For the text-containing cell, return its midpoint in (x, y) coordinate format. 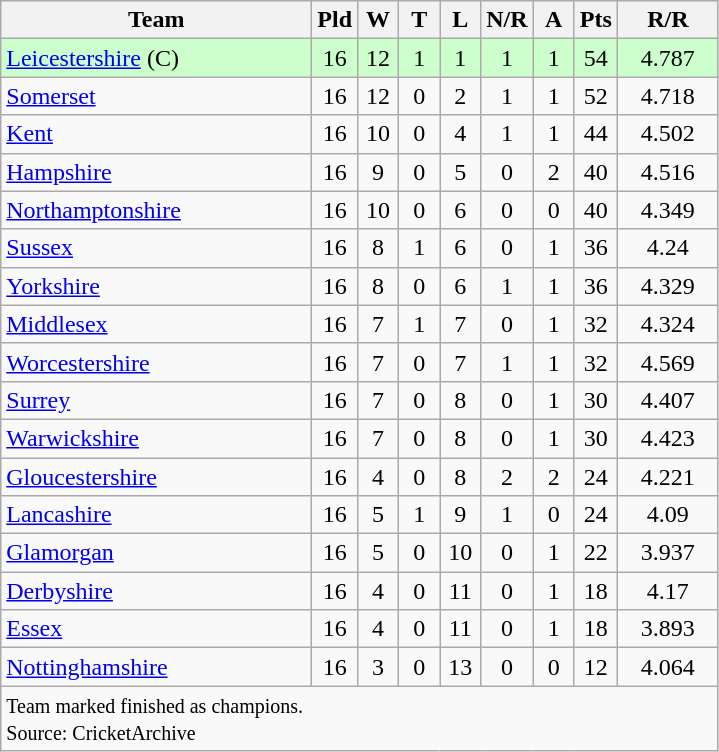
13 (460, 667)
4.349 (668, 210)
4.324 (668, 324)
Yorkshire (156, 286)
4.064 (668, 667)
4.329 (668, 286)
Lancashire (156, 515)
Essex (156, 629)
Nottinghamshire (156, 667)
3.937 (668, 553)
Surrey (156, 400)
4.09 (668, 515)
T (420, 20)
Team (156, 20)
Derbyshire (156, 591)
Team marked finished as champions.Source: CricketArchive (360, 718)
Northamptonshire (156, 210)
Leicestershire (C) (156, 58)
52 (596, 96)
4.423 (668, 438)
A (554, 20)
3.893 (668, 629)
54 (596, 58)
4.787 (668, 58)
4.569 (668, 362)
Pts (596, 20)
W (378, 20)
Kent (156, 134)
N/R (507, 20)
22 (596, 553)
Gloucestershire (156, 477)
4.17 (668, 591)
4.502 (668, 134)
Pld (335, 20)
44 (596, 134)
Warwickshire (156, 438)
4.221 (668, 477)
4.24 (668, 248)
Somerset (156, 96)
Glamorgan (156, 553)
3 (378, 667)
Middlesex (156, 324)
4.718 (668, 96)
4.516 (668, 172)
L (460, 20)
4.407 (668, 400)
Sussex (156, 248)
Hampshire (156, 172)
R/R (668, 20)
Worcestershire (156, 362)
